For the text-containing cell, return its midpoint in (X, Y) coordinate format. 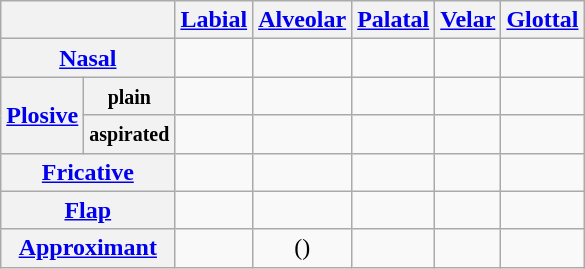
Alveolar (302, 20)
Flap (88, 210)
aspirated (130, 134)
Approximant (88, 248)
plain (130, 96)
Fricative (88, 172)
Nasal (88, 58)
Velar (468, 20)
Labial (214, 20)
Glottal (542, 20)
() (302, 248)
Plosive (42, 115)
Palatal (394, 20)
